From the cell containing the given text, extract its center point as (x, y) coordinate. 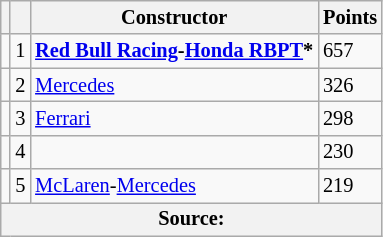
Mercedes (174, 85)
2 (20, 85)
Red Bull Racing-Honda RBPT* (174, 51)
230 (350, 152)
1 (20, 51)
219 (350, 186)
657 (350, 51)
Source: (192, 219)
326 (350, 85)
Points (350, 17)
McLaren-Mercedes (174, 186)
Constructor (174, 17)
3 (20, 118)
Ferrari (174, 118)
298 (350, 118)
4 (20, 152)
5 (20, 186)
